Find where the given text appears and provide that cell's center as [X, Y] coordinate. 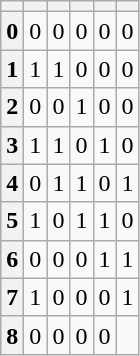
7 [12, 297]
5 [12, 221]
8 [12, 335]
2 [12, 107]
6 [12, 259]
3 [12, 145]
4 [12, 183]
